Pinpoint the cell where the given text exists, returning its [X, Y] midpoint coordinate. 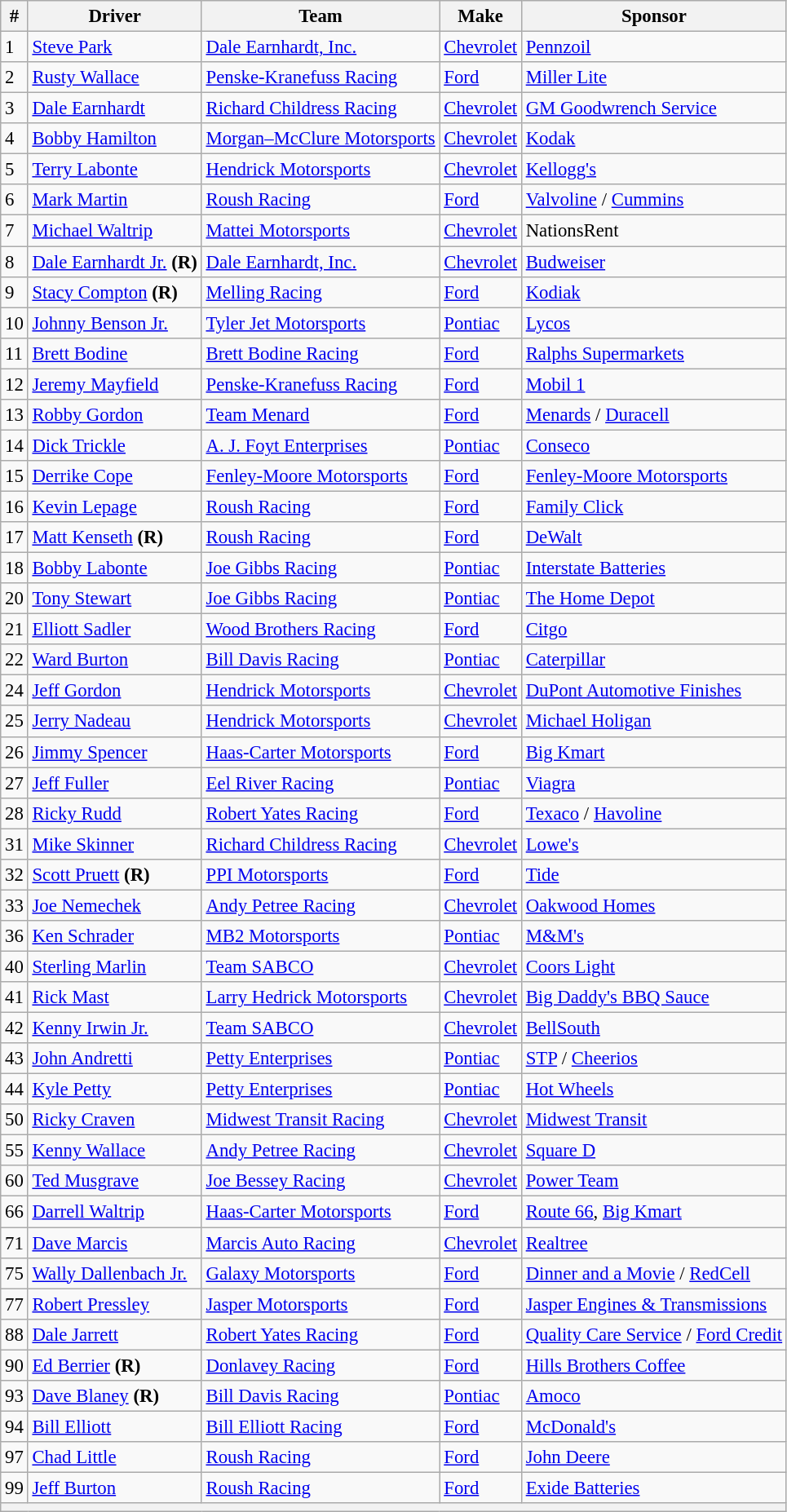
Joe Bessey Racing [321, 1182]
John Andretti [114, 1059]
Lycos [654, 323]
Family Click [654, 506]
Larry Hedrick Motorsports [321, 997]
93 [15, 1396]
90 [15, 1365]
Ken Schrader [114, 936]
Jeff Burton [114, 1488]
Viagra [654, 783]
Ted Musgrave [114, 1182]
Jeff Gordon [114, 691]
Dinner and a Movie / RedCell [654, 1273]
Sponsor [654, 16]
41 [15, 997]
18 [15, 568]
Kyle Petty [114, 1090]
Melling Racing [321, 292]
25 [15, 722]
20 [15, 599]
Team Menard [321, 415]
Johnny Benson Jr. [114, 323]
Lowe's [654, 844]
Jasper Motorsports [321, 1304]
Hills Brothers Coffee [654, 1365]
55 [15, 1151]
Midwest Transit [654, 1120]
Mobil 1 [654, 384]
Tony Stewart [114, 599]
36 [15, 936]
42 [15, 1028]
BellSouth [654, 1028]
6 [15, 200]
3 [15, 108]
Valvoline / Cummins [654, 200]
99 [15, 1488]
Conseco [654, 445]
# [15, 16]
Caterpillar [654, 660]
Sterling Marlin [114, 966]
33 [15, 905]
Driver [114, 16]
7 [15, 231]
Kellogg's [654, 170]
Dave Marcis [114, 1243]
Square D [654, 1151]
Bill Elliott [114, 1426]
Robert Pressley [114, 1304]
Jerry Nadeau [114, 722]
Mattei Motorsports [321, 231]
PPI Motorsports [321, 875]
9 [15, 292]
Eel River Racing [321, 783]
Ward Burton [114, 660]
Kevin Lepage [114, 506]
Galaxy Motorsports [321, 1273]
Kodak [654, 139]
Matt Kenseth (R) [114, 537]
Kenny Irwin Jr. [114, 1028]
MB2 Motorsports [321, 936]
Dave Blaney (R) [114, 1396]
Midwest Transit Racing [321, 1120]
Robby Gordon [114, 415]
A. J. Foyt Enterprises [321, 445]
10 [15, 323]
Kenny Wallace [114, 1151]
Budweiser [654, 262]
Exide Batteries [654, 1488]
66 [15, 1212]
Ralphs Supermarkets [654, 353]
11 [15, 353]
Quality Care Service / Ford Credit [654, 1334]
McDonald's [654, 1426]
Power Team [654, 1182]
15 [15, 476]
The Home Depot [654, 599]
22 [15, 660]
Marcis Auto Racing [321, 1243]
Hot Wheels [654, 1090]
4 [15, 139]
21 [15, 630]
24 [15, 691]
16 [15, 506]
5 [15, 170]
Texaco / Havoline [654, 813]
DuPont Automotive Finishes [654, 691]
Big Daddy's BBQ Sauce [654, 997]
14 [15, 445]
Jeremy Mayfield [114, 384]
Citgo [654, 630]
Bill Elliott Racing [321, 1426]
Dale Earnhardt [114, 108]
Miller Lite [654, 77]
Dale Earnhardt Jr. (R) [114, 262]
Michael Holigan [654, 722]
Wood Brothers Racing [321, 630]
Menards / Duracell [654, 415]
Darrell Waltrip [114, 1212]
Realtree [654, 1243]
43 [15, 1059]
Dale Jarrett [114, 1334]
Tide [654, 875]
Stacy Compton (R) [114, 292]
13 [15, 415]
Bobby Labonte [114, 568]
Jasper Engines & Transmissions [654, 1304]
GM Goodwrench Service [654, 108]
Team [321, 16]
Jeff Fuller [114, 783]
Big Kmart [654, 752]
Joe Nemechek [114, 905]
M&M's [654, 936]
Tyler Jet Motorsports [321, 323]
Amoco [654, 1396]
Scott Pruett (R) [114, 875]
Wally Dallenbach Jr. [114, 1273]
28 [15, 813]
27 [15, 783]
60 [15, 1182]
Ricky Craven [114, 1120]
NationsRent [654, 231]
Rick Mast [114, 997]
Terry Labonte [114, 170]
Kodiak [654, 292]
97 [15, 1457]
Ricky Rudd [114, 813]
40 [15, 966]
Steve Park [114, 47]
26 [15, 752]
75 [15, 1273]
31 [15, 844]
44 [15, 1090]
Dick Trickle [114, 445]
Brett Bodine [114, 353]
Ed Berrier (R) [114, 1365]
Route 66, Big Kmart [654, 1212]
Oakwood Homes [654, 905]
Make [480, 16]
Bobby Hamilton [114, 139]
88 [15, 1334]
50 [15, 1120]
Chad Little [114, 1457]
Coors Light [654, 966]
32 [15, 875]
12 [15, 384]
77 [15, 1304]
Jimmy Spencer [114, 752]
17 [15, 537]
Derrike Cope [114, 476]
71 [15, 1243]
Elliott Sadler [114, 630]
1 [15, 47]
Pennzoil [654, 47]
John Deere [654, 1457]
2 [15, 77]
Michael Waltrip [114, 231]
DeWalt [654, 537]
Mark Martin [114, 200]
STP / Cheerios [654, 1059]
Interstate Batteries [654, 568]
Brett Bodine Racing [321, 353]
94 [15, 1426]
Morgan–McClure Motorsports [321, 139]
8 [15, 262]
Rusty Wallace [114, 77]
Donlavey Racing [321, 1365]
Mike Skinner [114, 844]
